Capture the cell that displays the provided text and extract its [x, y] central coordinate. 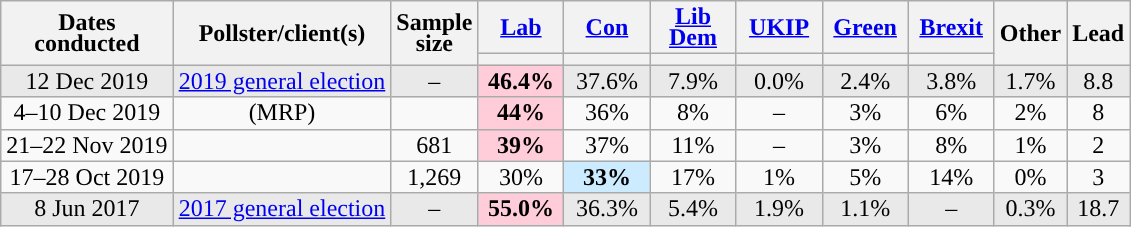
0.0% [779, 81]
46.4% [521, 81]
681 [434, 145]
17–28 Oct 2019 [87, 177]
1.9% [779, 209]
Lib Dem [693, 28]
2.4% [865, 81]
12 Dec 2019 [87, 81]
30% [521, 177]
3 [1098, 177]
0% [1030, 177]
Lab [521, 28]
14% [951, 177]
55.0% [521, 209]
8 Jun 2017 [87, 209]
0.3% [1030, 209]
17% [693, 177]
Con [607, 28]
Green [865, 28]
Lead [1098, 33]
5% [865, 177]
Other [1030, 33]
1,269 [434, 177]
2 [1098, 145]
36.3% [607, 209]
(MRP) [282, 113]
6% [951, 113]
2% [1030, 113]
2019 general election [282, 81]
Datesconducted [87, 33]
8 [1098, 113]
1.1% [865, 209]
Pollster/client(s) [282, 33]
5.4% [693, 209]
3.8% [951, 81]
21–22 Nov 2019 [87, 145]
Brexit [951, 28]
39% [521, 145]
44% [521, 113]
8.8 [1098, 81]
33% [607, 177]
UKIP [779, 28]
18.7 [1098, 209]
37.6% [607, 81]
2017 general election [282, 209]
1.7% [1030, 81]
7.9% [693, 81]
37% [607, 145]
Samplesize [434, 33]
4–10 Dec 2019 [87, 113]
11% [693, 145]
36% [607, 113]
